Determine the (X, Y) coordinate at the center of the cell enclosing the given text.  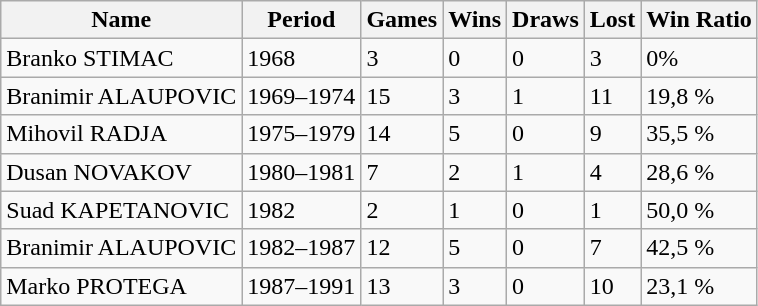
0% (700, 58)
1969–1974 (302, 96)
12 (402, 248)
50,0 % (700, 210)
19,8 % (700, 96)
35,5 % (700, 134)
Branko STIMAC (122, 58)
Draws (546, 20)
11 (612, 96)
10 (612, 286)
15 (402, 96)
Dusan NOVAKOV (122, 172)
1968 (302, 58)
Mihovil RADJA (122, 134)
42,5 % (700, 248)
1975–1979 (302, 134)
Wins (475, 20)
13 (402, 286)
23,1 % (700, 286)
Games (402, 20)
28,6 % (700, 172)
1987–1991 (302, 286)
1980–1981 (302, 172)
4 (612, 172)
Marko PROTEGA (122, 286)
Win Ratio (700, 20)
14 (402, 134)
Period (302, 20)
Name (122, 20)
9 (612, 134)
1982–1987 (302, 248)
1982 (302, 210)
Lost (612, 20)
Suad KAPETANOVIC (122, 210)
